Output the (x, y) coordinate of the center of the cell containing the given text.  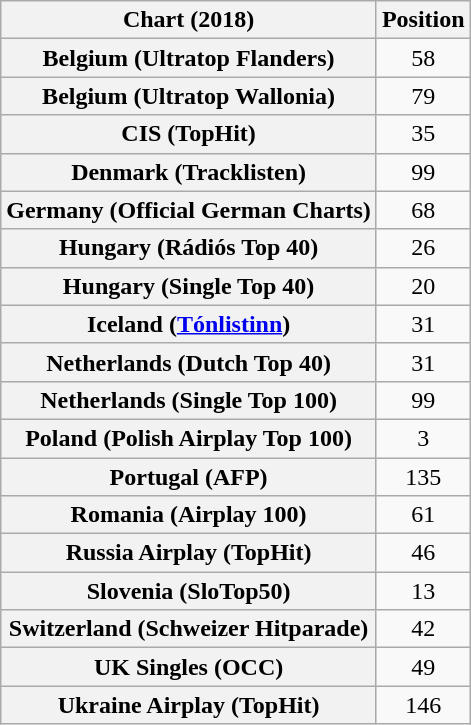
68 (423, 210)
26 (423, 248)
58 (423, 58)
42 (423, 629)
UK Singles (OCC) (189, 667)
CIS (TopHit) (189, 134)
Position (423, 20)
35 (423, 134)
Switzerland (Schweizer Hitparade) (189, 629)
Poland (Polish Airplay Top 100) (189, 438)
Russia Airplay (TopHit) (189, 553)
135 (423, 477)
20 (423, 286)
46 (423, 553)
Slovenia (SloTop50) (189, 591)
Denmark (Tracklisten) (189, 172)
Portugal (AFP) (189, 477)
Hungary (Single Top 40) (189, 286)
13 (423, 591)
Belgium (Ultratop Flanders) (189, 58)
3 (423, 438)
Germany (Official German Charts) (189, 210)
Netherlands (Dutch Top 40) (189, 362)
Iceland (Tónlistinn) (189, 324)
79 (423, 96)
Ukraine Airplay (TopHit) (189, 705)
Romania (Airplay 100) (189, 515)
49 (423, 667)
Hungary (Rádiós Top 40) (189, 248)
Chart (2018) (189, 20)
146 (423, 705)
Belgium (Ultratop Wallonia) (189, 96)
Netherlands (Single Top 100) (189, 400)
61 (423, 515)
